Detect which cell encompasses the target text, then output its [X, Y] center coordinate. 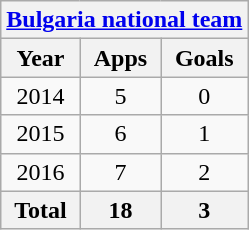
Goals [204, 58]
Year [40, 58]
5 [120, 96]
2016 [40, 172]
Bulgaria national team [124, 20]
3 [204, 210]
Apps [120, 58]
6 [120, 134]
2014 [40, 96]
2 [204, 172]
Total [40, 210]
1 [204, 134]
7 [120, 172]
2015 [40, 134]
18 [120, 210]
0 [204, 96]
